Locate the cell with the specified text and output its (X, Y) center coordinate. 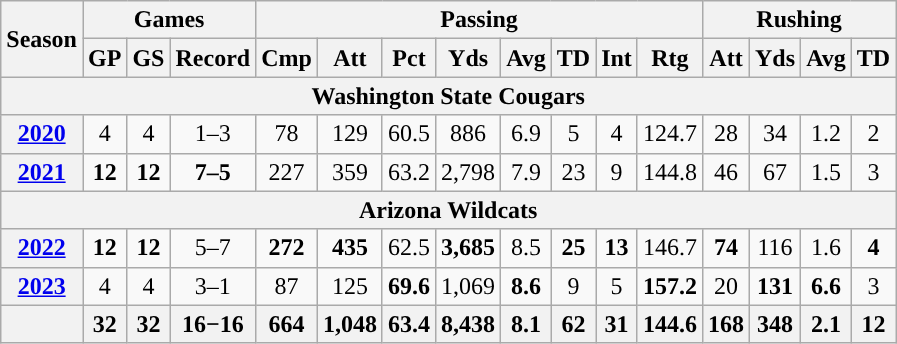
6.6 (826, 286)
Passing (480, 20)
87 (287, 286)
Rtg (670, 58)
157.2 (670, 286)
2023 (42, 286)
124.7 (670, 134)
34 (776, 134)
Record (213, 58)
2.1 (826, 324)
1,069 (468, 286)
31 (617, 324)
8,438 (468, 324)
63.2 (408, 172)
886 (468, 134)
1.6 (826, 248)
2,798 (468, 172)
7–5 (213, 172)
8.6 (526, 286)
227 (287, 172)
664 (287, 324)
46 (726, 172)
13 (617, 248)
GS (148, 58)
62 (573, 324)
23 (573, 172)
Washington State Cougars (448, 96)
Season (42, 39)
435 (350, 248)
GP (104, 58)
144.6 (670, 324)
25 (573, 248)
Rushing (798, 20)
146.7 (670, 248)
20 (726, 286)
63.4 (408, 324)
7.9 (526, 172)
2020 (42, 134)
16−16 (213, 324)
6.9 (526, 134)
Cmp (287, 58)
8.5 (526, 248)
1,048 (350, 324)
3,685 (468, 248)
2021 (42, 172)
144.8 (670, 172)
28 (726, 134)
60.5 (408, 134)
129 (350, 134)
8.1 (526, 324)
78 (287, 134)
Pct (408, 58)
Arizona Wildcats (448, 210)
359 (350, 172)
1–3 (213, 134)
2 (873, 134)
2022 (42, 248)
Games (168, 20)
168 (726, 324)
69.6 (408, 286)
Int (617, 58)
3–1 (213, 286)
62.5 (408, 248)
67 (776, 172)
5–7 (213, 248)
1.2 (826, 134)
348 (776, 324)
116 (776, 248)
125 (350, 286)
272 (287, 248)
1.5 (826, 172)
131 (776, 286)
74 (726, 248)
